Return the [X, Y] coordinate for the center point of the cell that contains the specified text.  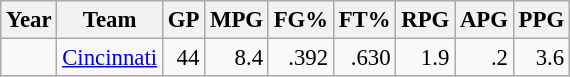
8.4 [237, 58]
GP [183, 20]
RPG [426, 20]
Team [110, 20]
PPG [541, 20]
.2 [484, 58]
.630 [364, 58]
FT% [364, 20]
Year [29, 20]
3.6 [541, 58]
FG% [300, 20]
.392 [300, 58]
Cincinnati [110, 58]
44 [183, 58]
MPG [237, 20]
1.9 [426, 58]
APG [484, 20]
